Determine the [x, y] coordinate at the center of the cell enclosing the given text.  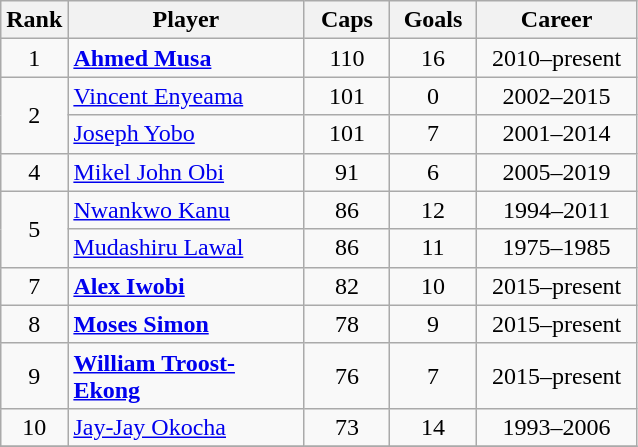
1993–2006 [556, 427]
5 [34, 229]
Mudashiru Lawal [186, 248]
Joseph Yobo [186, 134]
0 [433, 96]
1994–2011 [556, 210]
Jay-Jay Okocha [186, 427]
82 [347, 286]
2 [34, 115]
110 [347, 58]
8 [34, 324]
76 [347, 376]
91 [347, 172]
Goals [433, 20]
William Troost-Ekong [186, 376]
78 [347, 324]
4 [34, 172]
1 [34, 58]
6 [433, 172]
2010–present [556, 58]
12 [433, 210]
Career [556, 20]
Caps [347, 20]
Ahmed Musa [186, 58]
Nwankwo Kanu [186, 210]
14 [433, 427]
Moses Simon [186, 324]
1975–1985 [556, 248]
Player [186, 20]
2001–2014 [556, 134]
11 [433, 248]
2002–2015 [556, 96]
73 [347, 427]
Alex Iwobi [186, 286]
Rank [34, 20]
Mikel John Obi [186, 172]
Vincent Enyeama [186, 96]
2005–2019 [556, 172]
16 [433, 58]
